Output the [X, Y] coordinate of the center of the cell containing the given text.  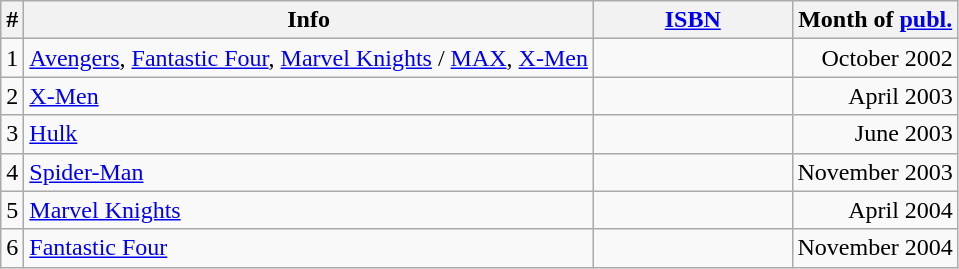
Marvel Knights [309, 210]
June 2003 [875, 134]
November 2003 [875, 172]
Month of publ. [875, 20]
1 [12, 58]
5 [12, 210]
October 2002 [875, 58]
6 [12, 248]
2 [12, 96]
April 2003 [875, 96]
Hulk [309, 134]
Spider-Man [309, 172]
3 [12, 134]
4 [12, 172]
# [12, 20]
April 2004 [875, 210]
X-Men [309, 96]
Info [309, 20]
Fantastic Four [309, 248]
Avengers, Fantastic Four, Marvel Knights / MAX, X-Men [309, 58]
November 2004 [875, 248]
ISBN [692, 20]
